Detect which cell encompasses the target text, then output its (x, y) center coordinate. 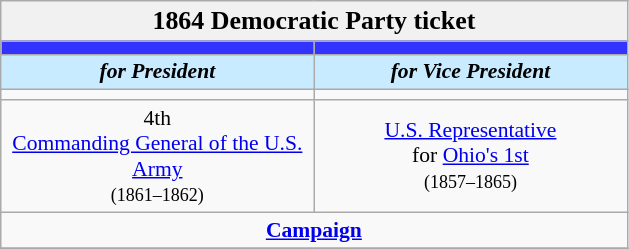
4thCommanding General of the U.S. Army(1861–1862) (158, 156)
for President (158, 72)
1864 Democratic Party ticket (314, 21)
for Vice President (470, 72)
Campaign (314, 230)
U.S. Representativefor Ohio's 1st(1857–1865) (470, 156)
